Return the [X, Y] coordinate for the center point of the cell that contains the specified text.  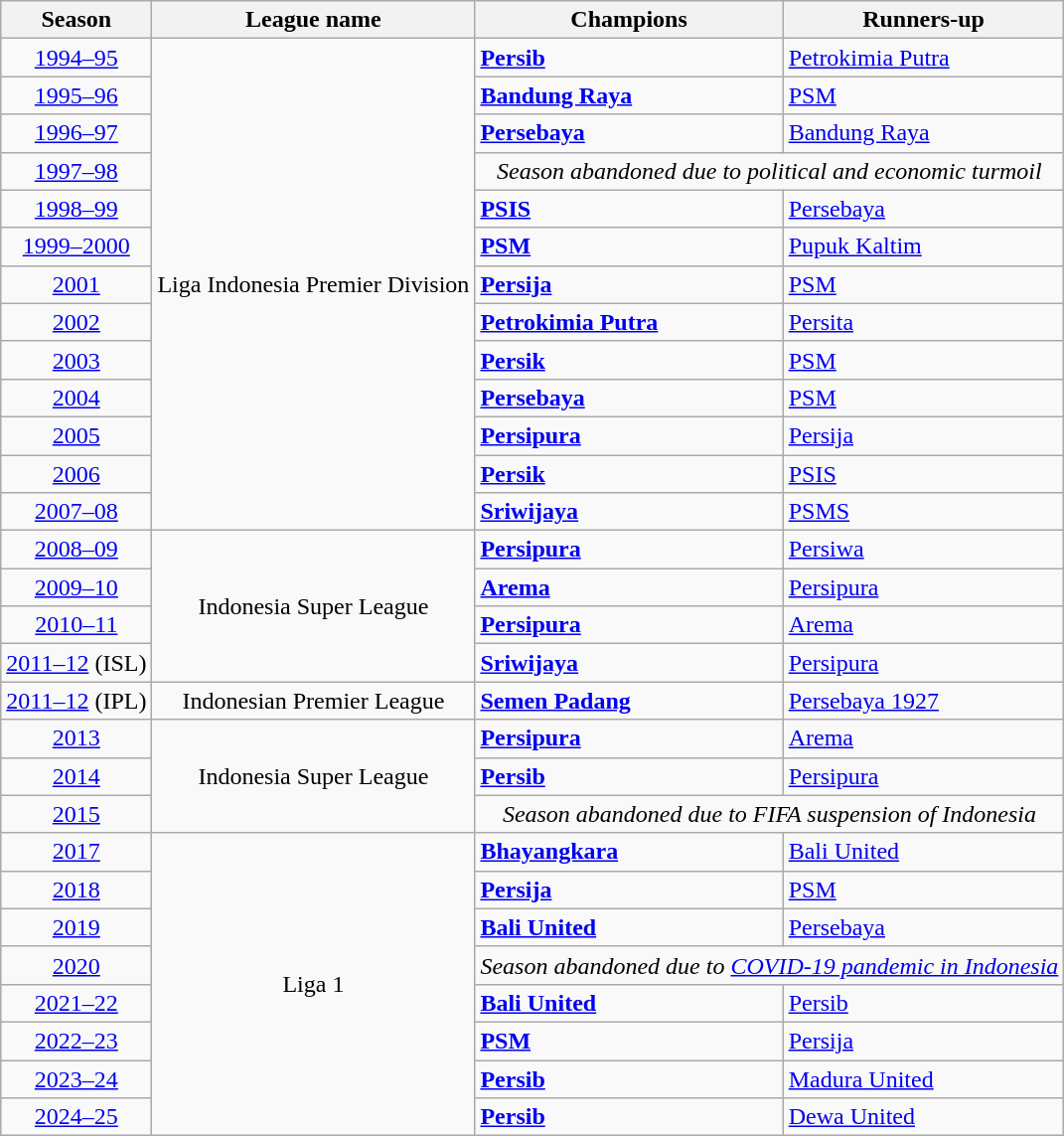
PSMS [924, 512]
Persita [924, 322]
2022–23 [76, 1041]
2013 [76, 738]
Runners-up [924, 20]
League name [314, 20]
2011–12 (IPL) [76, 701]
2015 [76, 814]
Bhayangkara [629, 852]
2014 [76, 776]
Persiwa [924, 550]
2008–09 [76, 550]
Pupuk Kaltim [924, 246]
2010–11 [76, 625]
2023–24 [76, 1078]
1997–98 [76, 171]
2021–22 [76, 1003]
2018 [76, 890]
Season abandoned due to COVID-19 pandemic in Indonesia [769, 965]
1998–99 [76, 209]
2011–12 (ISL) [76, 663]
1996–97 [76, 133]
2005 [76, 435]
Liga 1 [314, 984]
2007–08 [76, 512]
2017 [76, 852]
2020 [76, 965]
2003 [76, 360]
2006 [76, 474]
2004 [76, 398]
Dewa United [924, 1117]
2019 [76, 927]
Champions [629, 20]
Season abandoned due to political and economic turmoil [769, 171]
1995–96 [76, 95]
Semen Padang [629, 701]
Indonesian Premier League [314, 701]
Season abandoned due to FIFA suspension of Indonesia [769, 814]
2024–25 [76, 1117]
Liga Indonesia Premier Division [314, 284]
2002 [76, 322]
Season [76, 20]
1994–95 [76, 58]
Madura United [924, 1078]
2009–10 [76, 587]
Persebaya 1927 [924, 701]
1999–2000 [76, 246]
2001 [76, 284]
